From the cell containing the given text, extract its center point as (X, Y) coordinate. 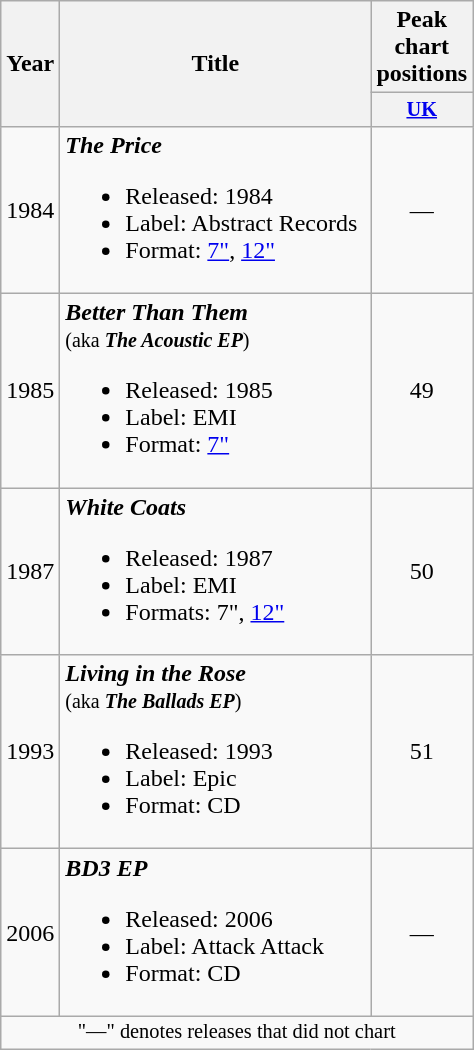
1987 (30, 572)
1993 (30, 752)
White CoatsReleased: 1987Label: EMIFormats: 7", 12" (216, 572)
UK (422, 110)
1985 (30, 391)
Year (30, 64)
1984 (30, 210)
"—" denotes releases that did not chart (237, 1033)
49 (422, 391)
2006 (30, 932)
50 (422, 572)
Better Than Them(aka The Acoustic EP)Released: 1985Label: EMIFormat: 7" (216, 391)
Peak chart positions (422, 47)
51 (422, 752)
The PriceReleased: 1984Label: Abstract RecordsFormat: 7", 12" (216, 210)
Title (216, 64)
Living in the Rose(aka The Ballads EP)Released: 1993Label: EpicFormat: CD (216, 752)
BD3 EPReleased: 2006Label: Attack AttackFormat: CD (216, 932)
